Detect which cell encompasses the target text, then output its (x, y) center coordinate. 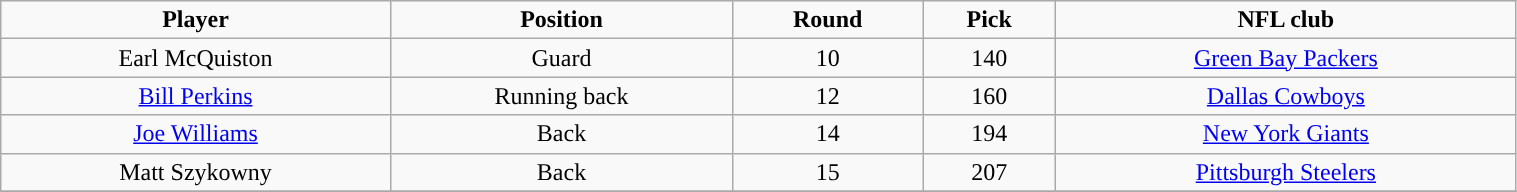
160 (990, 96)
12 (828, 96)
207 (990, 172)
15 (828, 172)
Position (561, 20)
Player (196, 20)
Green Bay Packers (1286, 58)
Pittsburgh Steelers (1286, 172)
194 (990, 134)
10 (828, 58)
Bill Perkins (196, 96)
Matt Szykowny (196, 172)
14 (828, 134)
Dallas Cowboys (1286, 96)
Joe Williams (196, 134)
New York Giants (1286, 134)
140 (990, 58)
NFL club (1286, 20)
Guard (561, 58)
Earl McQuiston (196, 58)
Running back (561, 96)
Pick (990, 20)
Round (828, 20)
